Output the [X, Y] coordinate of the center of the cell containing the given text.  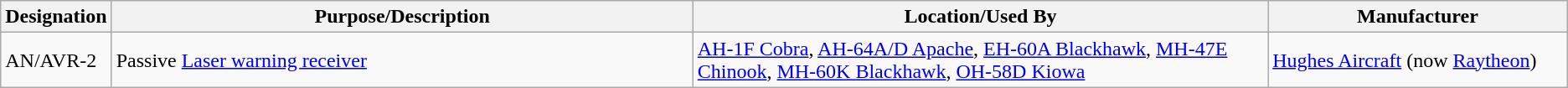
Passive Laser warning receiver [402, 60]
Designation [56, 17]
AN/AVR-2 [56, 60]
Purpose/Description [402, 17]
Location/Used By [980, 17]
AH-1F Cobra, AH-64A/D Apache, EH-60A Blackhawk, MH-47E Chinook, MH-60K Blackhawk, OH-58D Kiowa [980, 60]
Manufacturer [1418, 17]
Hughes Aircraft (now Raytheon) [1418, 60]
